Output the [x, y] coordinate of the center of the cell containing the given text.  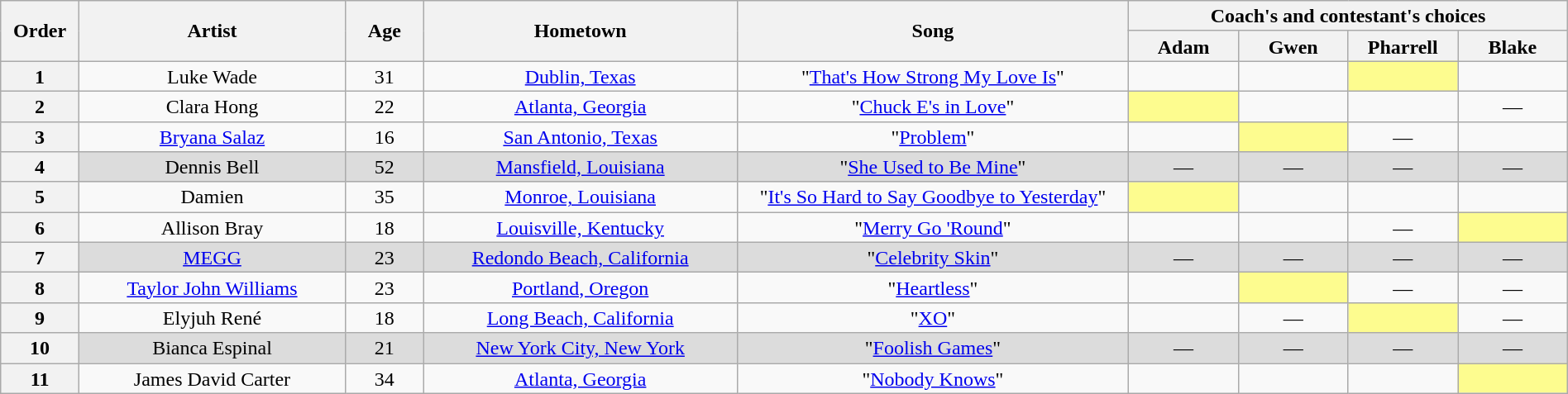
35 [385, 197]
Order [40, 31]
New York City, New York [581, 349]
Mansfield, Louisiana [581, 167]
10 [40, 349]
Damien [212, 197]
Clara Hong [212, 106]
"Nobody Knows" [933, 378]
Bryana Salaz [212, 137]
21 [385, 349]
9 [40, 317]
Dublin, Texas [581, 76]
Luke Wade [212, 76]
"Celebrity Skin" [933, 258]
"She Used to Be Mine" [933, 167]
2 [40, 106]
Allison Bray [212, 228]
Blake [1513, 46]
4 [40, 167]
Louisville, Kentucky [581, 228]
Hometown [581, 31]
Age [385, 31]
16 [385, 137]
Bianca Espinal [212, 349]
3 [40, 137]
Artist [212, 31]
James David Carter [212, 378]
"It's So Hard to Say Goodbye to Yesterday" [933, 197]
Monroe, Louisiana [581, 197]
San Antonio, Texas [581, 137]
5 [40, 197]
11 [40, 378]
"Chuck E's in Love" [933, 106]
8 [40, 287]
"That's How Strong My Love Is" [933, 76]
Taylor John Williams [212, 287]
Pharrell [1403, 46]
7 [40, 258]
22 [385, 106]
"Merry Go 'Round" [933, 228]
1 [40, 76]
6 [40, 228]
31 [385, 76]
"Foolish Games" [933, 349]
Song [933, 31]
Adam [1184, 46]
"XO" [933, 317]
Dennis Bell [212, 167]
34 [385, 378]
Long Beach, California [581, 317]
Gwen [1293, 46]
Portland, Oregon [581, 287]
"Problem" [933, 137]
Coach's and contestant's choices [1348, 17]
"Heartless" [933, 287]
Redondo Beach, California [581, 258]
52 [385, 167]
Elyjuh René [212, 317]
MEGG [212, 258]
